Return [x, y] of the center of cell containing provided text 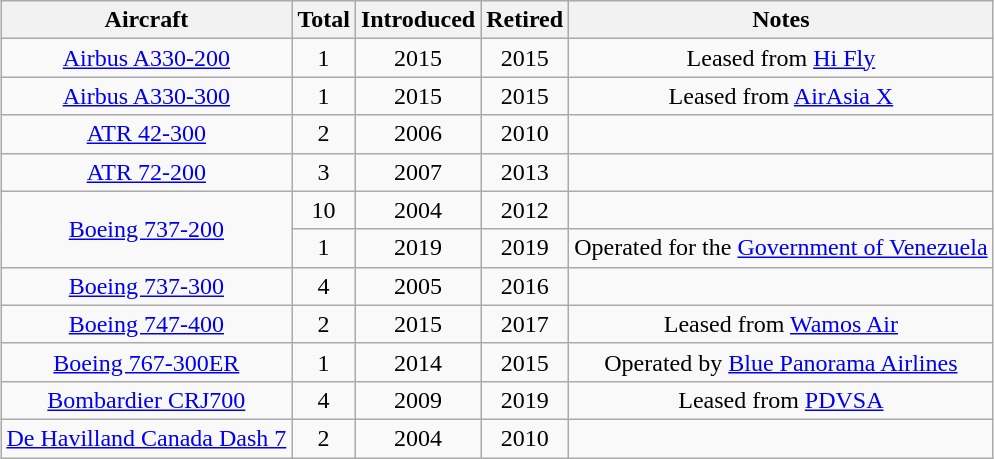
Notes [781, 20]
ATR 72-200 [146, 172]
2013 [525, 172]
Boeing 737-300 [146, 286]
Airbus A330-300 [146, 96]
Airbus A330-200 [146, 58]
10 [324, 210]
Leased from Wamos Air [781, 324]
2016 [525, 286]
2007 [418, 172]
Boeing 767-300ER [146, 362]
Operated for the Government of Venezuela [781, 248]
2005 [418, 286]
Total [324, 20]
2006 [418, 134]
2009 [418, 400]
Leased from PDVSA [781, 400]
Introduced [418, 20]
Leased from Hi Fly [781, 58]
Aircraft [146, 20]
Boeing 737-200 [146, 229]
3 [324, 172]
Retired [525, 20]
2014 [418, 362]
2012 [525, 210]
De Havilland Canada Dash 7 [146, 438]
Boeing 747-400 [146, 324]
Leased from AirAsia X [781, 96]
Bombardier CRJ700 [146, 400]
Operated by Blue Panorama Airlines [781, 362]
2017 [525, 324]
ATR 42-300 [146, 134]
